From the cell containing the given text, extract its center point as (x, y) coordinate. 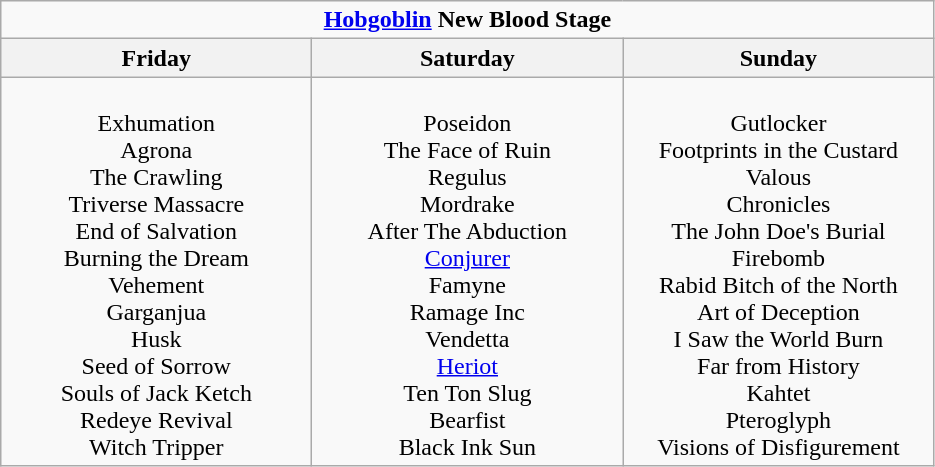
Friday (156, 58)
Sunday (778, 58)
Saturday (468, 58)
Poseidon The Face of Ruin Regulus Mordrake After The Abduction Conjurer Famyne Ramage Inc Vendetta Heriot Ten Ton Slug Bearfist Black Ink Sun (468, 272)
Hobgoblin New Blood Stage (468, 20)
